Pinpoint the cell where the given text exists, returning its (X, Y) midpoint coordinate. 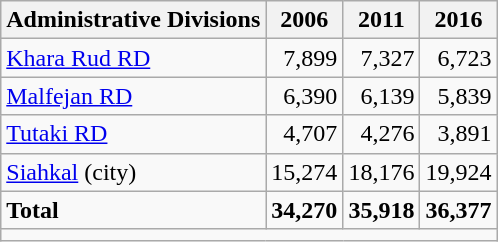
Khara Rud RD (134, 58)
15,274 (304, 172)
36,377 (458, 210)
7,899 (304, 58)
Malfejan RD (134, 96)
3,891 (458, 134)
5,839 (458, 96)
6,390 (304, 96)
Total (134, 210)
4,276 (382, 134)
18,176 (382, 172)
2016 (458, 20)
6,723 (458, 58)
4,707 (304, 134)
35,918 (382, 210)
6,139 (382, 96)
Siahkal (city) (134, 172)
19,924 (458, 172)
2011 (382, 20)
7,327 (382, 58)
Administrative Divisions (134, 20)
2006 (304, 20)
Tutaki RD (134, 134)
34,270 (304, 210)
